Provide the [X, Y] coordinate of the cell's center where the given text is located.  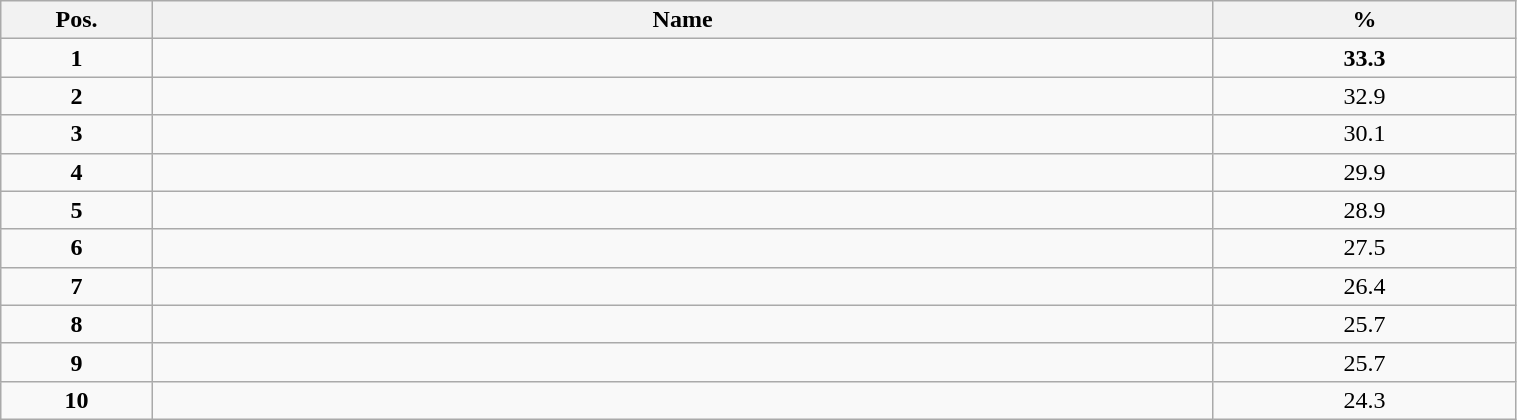
28.9 [1364, 210]
7 [77, 286]
Name [682, 20]
24.3 [1364, 400]
3 [77, 134]
1 [77, 58]
8 [77, 324]
32.9 [1364, 96]
30.1 [1364, 134]
9 [77, 362]
26.4 [1364, 286]
29.9 [1364, 172]
27.5 [1364, 248]
4 [77, 172]
5 [77, 210]
2 [77, 96]
10 [77, 400]
6 [77, 248]
33.3 [1364, 58]
Pos. [77, 20]
% [1364, 20]
